Provide the (x, y) coordinate of the cell's center where the given text is located.  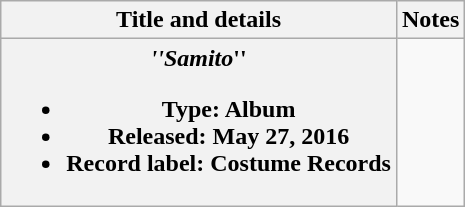
''Samito''Type: AlbumReleased: May 27, 2016Record label: Costume Records (199, 122)
Notes (430, 20)
Title and details (199, 20)
